Determine the [X, Y] coordinate at the center of the cell enclosing the given text.  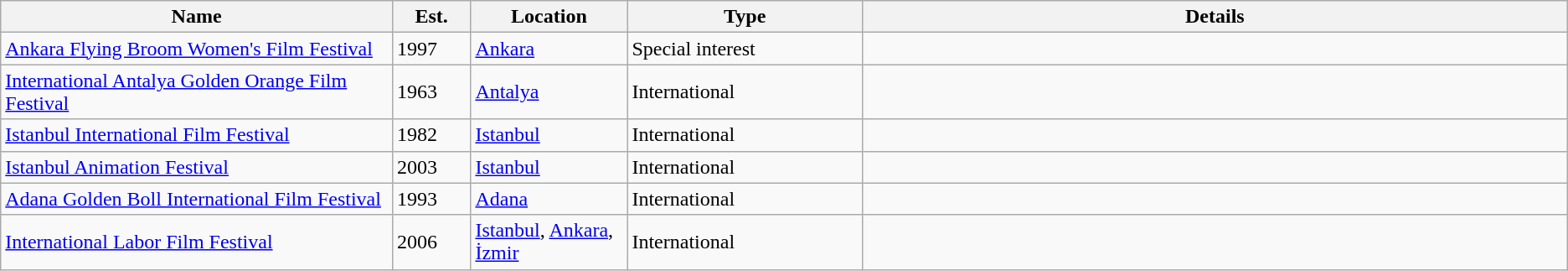
Antalya [549, 92]
Type [745, 17]
1963 [431, 92]
Ankara Flying Broom Women's Film Festival [197, 49]
Name [197, 17]
1982 [431, 135]
International Antalya Golden Orange Film Festival [197, 92]
Ankara [549, 49]
2003 [431, 167]
Istanbul, Ankara, İzmir [549, 242]
1997 [431, 49]
Adana [549, 199]
2006 [431, 242]
1993 [431, 199]
Special interest [745, 49]
International Labor Film Festival [197, 242]
Location [549, 17]
Details [1215, 17]
Adana Golden Boll International Film Festival [197, 199]
Istanbul Animation Festival [197, 167]
Est. [431, 17]
Istanbul International Film Festival [197, 135]
